Capture the cell that displays the provided text and extract its [X, Y] central coordinate. 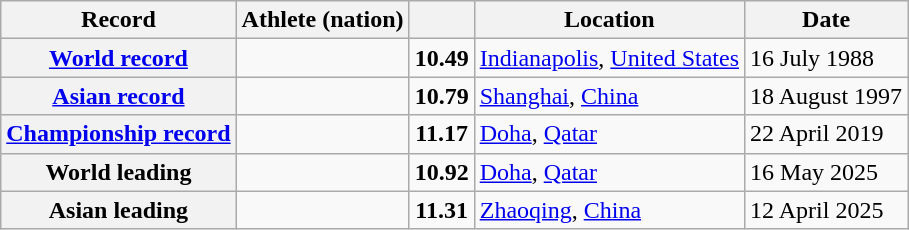
16 May 2025 [826, 172]
18 August 1997 [826, 96]
Indianapolis, United States [609, 58]
11.31 [442, 210]
Asian record [118, 96]
Date [826, 20]
Championship record [118, 134]
Record [118, 20]
Zhaoqing, China [609, 210]
10.79 [442, 96]
Asian leading [118, 210]
Location [609, 20]
World record [118, 58]
Shanghai, China [609, 96]
11.17 [442, 134]
Athlete (nation) [322, 20]
12 April 2025 [826, 210]
16 July 1988 [826, 58]
World leading [118, 172]
10.49 [442, 58]
10.92 [442, 172]
22 April 2019 [826, 134]
